Return the [X, Y] coordinate for the center point of the cell that contains the specified text.  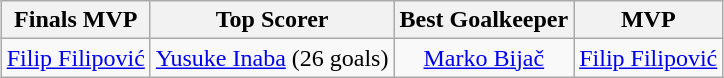
Finals MVP [76, 20]
MVP [648, 20]
Marko Bijač [484, 58]
Yusuke Inaba (26 goals) [272, 58]
Best Goalkeeper [484, 20]
Top Scorer [272, 20]
